Find where the given text appears and provide that cell's center as (X, Y) coordinate. 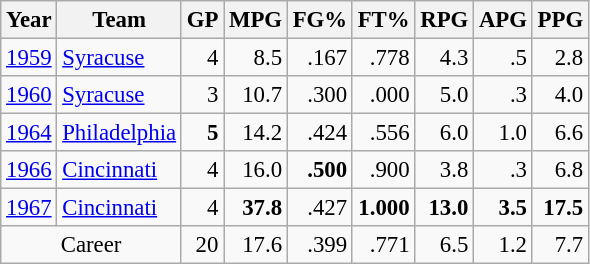
1967 (29, 208)
APG (504, 20)
Career (92, 245)
.900 (384, 170)
.167 (320, 58)
13.0 (444, 208)
.556 (384, 133)
8.5 (256, 58)
PPG (560, 20)
4.0 (560, 95)
.771 (384, 245)
3.5 (504, 208)
16.0 (256, 170)
.399 (320, 245)
6.5 (444, 245)
17.5 (560, 208)
1.000 (384, 208)
.424 (320, 133)
6.6 (560, 133)
5 (202, 133)
37.8 (256, 208)
3.8 (444, 170)
6.0 (444, 133)
.300 (320, 95)
MPG (256, 20)
1.2 (504, 245)
.427 (320, 208)
5.0 (444, 95)
Year (29, 20)
FG% (320, 20)
1.0 (504, 133)
Team (119, 20)
RPG (444, 20)
1960 (29, 95)
.000 (384, 95)
10.7 (256, 95)
17.6 (256, 245)
GP (202, 20)
.500 (320, 170)
1966 (29, 170)
3 (202, 95)
Philadelphia (119, 133)
7.7 (560, 245)
FT% (384, 20)
.5 (504, 58)
2.8 (560, 58)
.778 (384, 58)
20 (202, 245)
4.3 (444, 58)
14.2 (256, 133)
6.8 (560, 170)
1959 (29, 58)
1964 (29, 133)
